Identify which cell holds the provided text, then report its (X, Y) central coordinate. 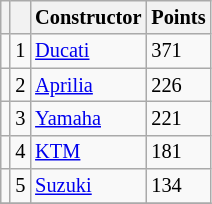
221 (178, 118)
Suzuki (88, 186)
134 (178, 186)
Yamaha (88, 118)
226 (178, 85)
Points (178, 17)
2 (20, 85)
371 (178, 51)
Aprilia (88, 85)
Ducati (88, 51)
1 (20, 51)
181 (178, 152)
4 (20, 152)
5 (20, 186)
3 (20, 118)
Constructor (88, 17)
KTM (88, 152)
